Determine the (X, Y) coordinate at the center of the cell enclosing the given text.  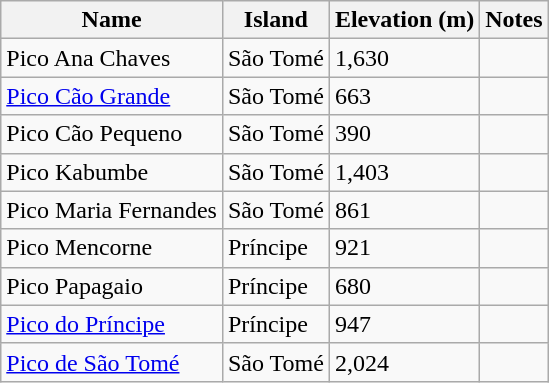
Name (112, 20)
663 (404, 96)
Pico Mencorne (112, 248)
Elevation (m) (404, 20)
Pico Maria Fernandes (112, 210)
390 (404, 134)
1,403 (404, 172)
2,024 (404, 362)
Pico Kabumbe (112, 172)
680 (404, 286)
Pico Papagaio (112, 286)
Pico Cão Pequeno (112, 134)
947 (404, 324)
861 (404, 210)
Pico Ana Chaves (112, 58)
921 (404, 248)
Pico de São Tomé (112, 362)
Pico Cão Grande (112, 96)
Pico do Príncipe (112, 324)
Notes (514, 20)
Island (276, 20)
1,630 (404, 58)
